From the cell containing the given text, extract its center point as (X, Y) coordinate. 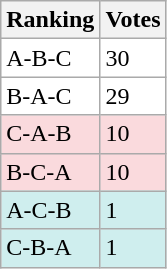
30 (133, 58)
A-C-B (50, 210)
29 (133, 96)
A-B-C (50, 58)
C-B-A (50, 248)
C-A-B (50, 134)
Votes (133, 20)
B-A-C (50, 96)
Ranking (50, 20)
B-C-A (50, 172)
